Scan for the cell matching the given text and deliver its (x, y) coordinate at center. 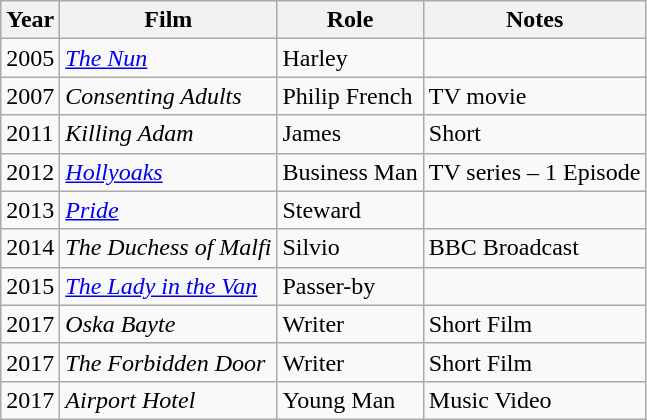
Oska Bayte (168, 324)
2015 (30, 286)
Year (30, 20)
Steward (350, 210)
2011 (30, 134)
Pride (168, 210)
2012 (30, 172)
Consenting Adults (168, 96)
Philip French (350, 96)
Business Man (350, 172)
Airport Hotel (168, 400)
Young Man (350, 400)
Role (350, 20)
Harley (350, 58)
Killing Adam (168, 134)
Notes (534, 20)
2014 (30, 248)
Short (534, 134)
Passer-by (350, 286)
TV series – 1 Episode (534, 172)
Silvio (350, 248)
2013 (30, 210)
Music Video (534, 400)
2005 (30, 58)
The Duchess of Malfi (168, 248)
The Nun (168, 58)
2007 (30, 96)
Film (168, 20)
The Lady in the Van (168, 286)
Hollyoaks (168, 172)
The Forbidden Door (168, 362)
BBC Broadcast (534, 248)
TV movie (534, 96)
James (350, 134)
